Identify which cell holds the provided text, then report its (X, Y) central coordinate. 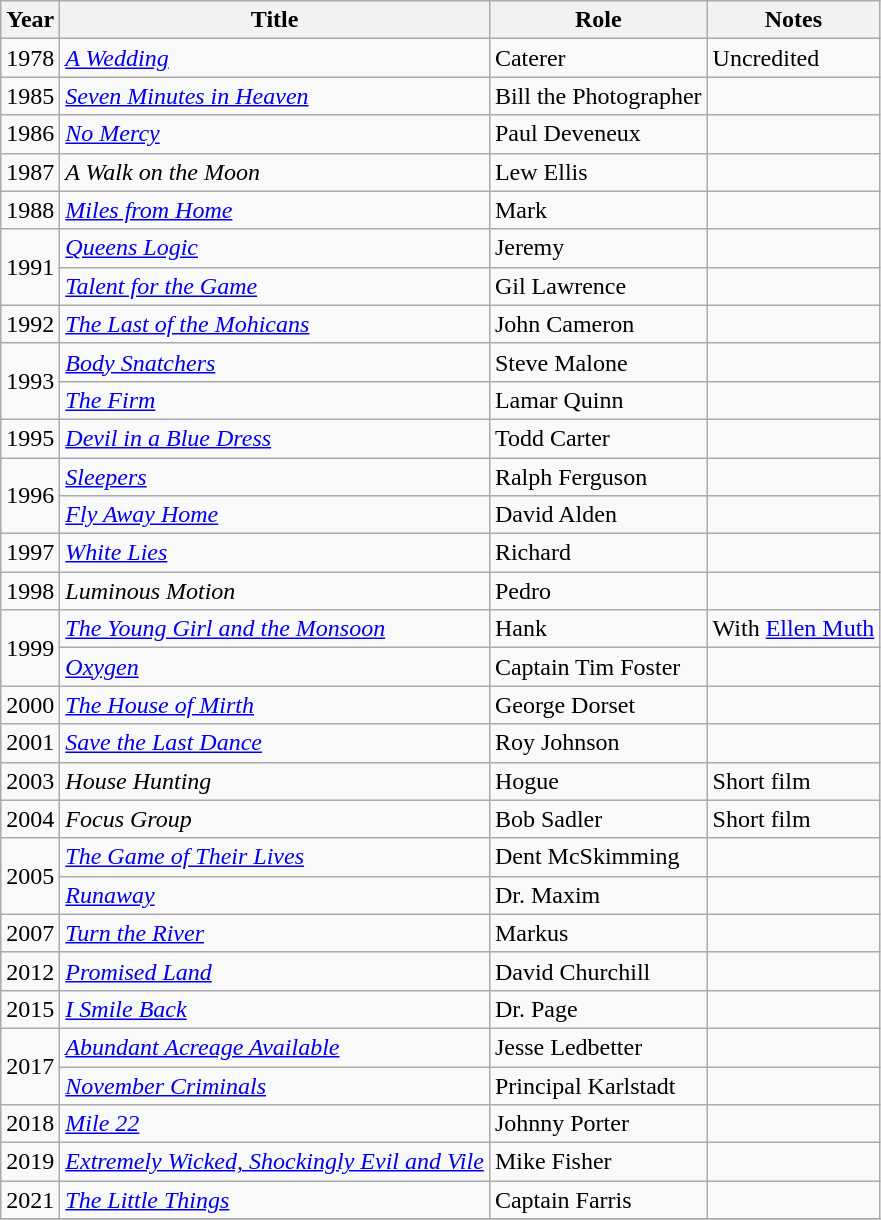
Hank (598, 629)
Jesse Ledbetter (598, 1047)
David Churchill (598, 971)
Focus Group (275, 819)
George Dorset (598, 705)
The Young Girl and the Monsoon (275, 629)
Turn the River (275, 933)
1991 (30, 267)
1992 (30, 324)
1985 (30, 96)
Johnny Porter (598, 1124)
Runaway (275, 895)
2003 (30, 781)
1987 (30, 172)
The Last of the Mohicans (275, 324)
Extremely Wicked, Shockingly Evil and Vile (275, 1162)
2021 (30, 1200)
Caterer (598, 58)
1978 (30, 58)
Miles from Home (275, 210)
2005 (30, 876)
Richard (598, 553)
Dr. Maxim (598, 895)
I Smile Back (275, 1009)
House Hunting (275, 781)
Bob Sadler (598, 819)
2000 (30, 705)
Oxygen (275, 667)
1998 (30, 591)
1996 (30, 496)
The House of Mirth (275, 705)
John Cameron (598, 324)
Captain Farris (598, 1200)
Seven Minutes in Heaven (275, 96)
The Little Things (275, 1200)
The Firm (275, 400)
2017 (30, 1066)
Abundant Acreage Available (275, 1047)
2018 (30, 1124)
Dr. Page (598, 1009)
Ralph Ferguson (598, 477)
1997 (30, 553)
Steve Malone (598, 362)
Principal Karlstadt (598, 1085)
Save the Last Dance (275, 743)
November Criminals (275, 1085)
Hogue (598, 781)
Gil Lawrence (598, 286)
Captain Tim Foster (598, 667)
Mike Fisher (598, 1162)
Todd Carter (598, 438)
Bill the Photographer (598, 96)
2007 (30, 933)
Role (598, 20)
Devil in a Blue Dress (275, 438)
Mark (598, 210)
Body Snatchers (275, 362)
Lamar Quinn (598, 400)
Markus (598, 933)
2004 (30, 819)
David Alden (598, 515)
1986 (30, 134)
Roy Johnson (598, 743)
2019 (30, 1162)
A Wedding (275, 58)
1995 (30, 438)
Jeremy (598, 248)
Year (30, 20)
The Game of Their Lives (275, 857)
Talent for the Game (275, 286)
2012 (30, 971)
Pedro (598, 591)
Paul Deveneux (598, 134)
Luminous Motion (275, 591)
Notes (794, 20)
Uncredited (794, 58)
2015 (30, 1009)
Promised Land (275, 971)
Title (275, 20)
With Ellen Muth (794, 629)
Fly Away Home (275, 515)
Mile 22 (275, 1124)
Sleepers (275, 477)
2001 (30, 743)
No Mercy (275, 134)
White Lies (275, 553)
1999 (30, 648)
1993 (30, 381)
A Walk on the Moon (275, 172)
Lew Ellis (598, 172)
Queens Logic (275, 248)
1988 (30, 210)
Dent McSkimming (598, 857)
